Extract the (X, Y) coordinate from the center of the cell holding the provided text.  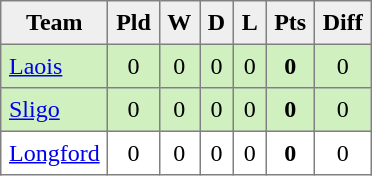
L (250, 23)
Longford (54, 153)
Diff (342, 23)
Laois (54, 66)
D (217, 23)
W (179, 23)
Pld (134, 23)
Pts (290, 23)
Sligo (54, 110)
Team (54, 23)
